Detect which cell encompasses the target text, then output its (x, y) center coordinate. 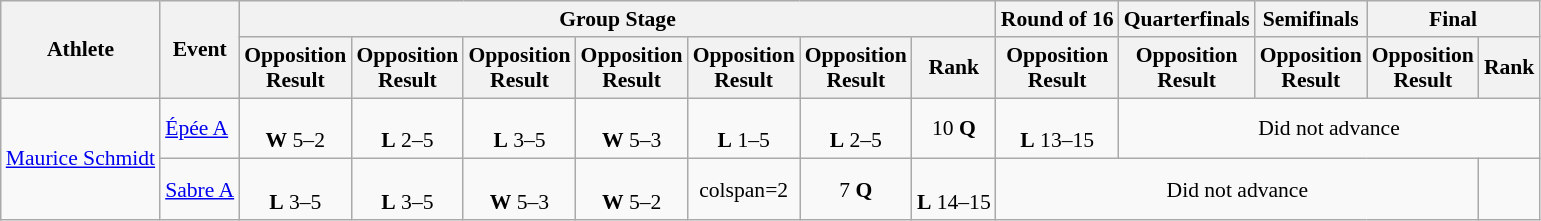
Épée A (200, 128)
L 13–15 (1058, 128)
Semifinals (1311, 19)
Maurice Schmidt (80, 159)
L 14–15 (954, 190)
Round of 16 (1058, 19)
Event (200, 50)
Group Stage (618, 19)
7 Q (856, 190)
colspan=2 (744, 190)
L 1–5 (744, 128)
Quarterfinals (1187, 19)
Sabre A (200, 190)
10 Q (954, 128)
Final (1454, 19)
Athlete (80, 50)
